Output the [x, y] coordinate of the center of the cell containing the given text.  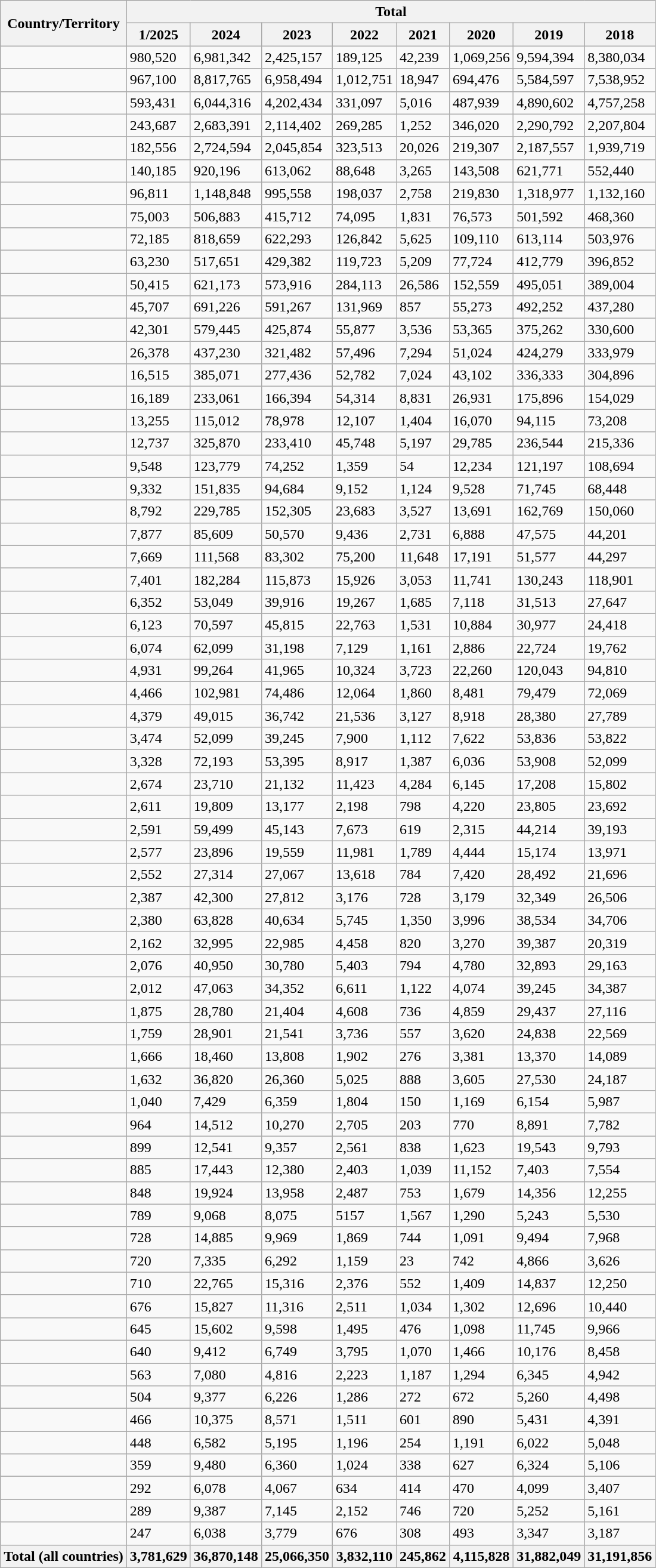
182,284 [225, 579]
121,197 [549, 466]
6,958,494 [297, 80]
838 [422, 1147]
627 [482, 1465]
96,811 [159, 193]
2,162 [159, 943]
143,508 [482, 171]
744 [422, 1238]
277,436 [297, 375]
640 [159, 1351]
3,620 [482, 1034]
12,737 [159, 443]
6,981,342 [225, 57]
6,360 [297, 1465]
9,377 [225, 1397]
1,531 [422, 625]
12,380 [297, 1170]
424,279 [549, 353]
1,789 [422, 852]
115,873 [297, 579]
8,891 [549, 1125]
9,594,394 [549, 57]
506,883 [225, 216]
15,174 [549, 852]
1,869 [364, 1238]
3,736 [364, 1034]
22,260 [482, 671]
24,838 [549, 1034]
17,443 [225, 1170]
308 [422, 1533]
3,407 [620, 1488]
22,724 [549, 647]
4,099 [549, 1488]
152,559 [482, 285]
284,113 [364, 285]
1,196 [364, 1443]
53,365 [482, 330]
2,731 [422, 534]
1,350 [422, 920]
389,004 [620, 285]
1,132,160 [620, 193]
23,692 [620, 807]
47,575 [549, 534]
7,420 [482, 875]
131,969 [364, 307]
9,793 [620, 1147]
21,541 [297, 1034]
3,381 [482, 1057]
330,600 [620, 330]
429,382 [297, 261]
9,480 [225, 1465]
2,207,804 [620, 125]
83,302 [297, 557]
45,143 [297, 829]
40,950 [225, 965]
2023 [297, 35]
4,067 [297, 1488]
2,376 [364, 1283]
10,176 [549, 1351]
495,051 [549, 285]
7,669 [159, 557]
2022 [364, 35]
2,012 [159, 988]
5,161 [620, 1511]
31,191,856 [620, 1556]
476 [422, 1329]
331,097 [364, 103]
2018 [620, 35]
24,187 [620, 1079]
6,352 [159, 602]
746 [422, 1511]
3,474 [159, 739]
41,965 [297, 671]
31,513 [549, 602]
8,458 [620, 1351]
30,780 [297, 965]
6,044,316 [225, 103]
54,314 [364, 398]
613,062 [297, 171]
17,208 [549, 784]
38,534 [549, 920]
591,267 [297, 307]
13,971 [620, 852]
7,877 [159, 534]
39,916 [297, 602]
7,401 [159, 579]
601 [422, 1420]
13,691 [482, 511]
72,069 [620, 693]
325,870 [225, 443]
4,780 [482, 965]
36,820 [225, 1079]
3,779 [297, 1533]
9,068 [225, 1215]
9,494 [549, 1238]
9,969 [297, 1238]
4,931 [159, 671]
8,481 [482, 693]
742 [482, 1261]
8,831 [422, 398]
5,260 [549, 1397]
8,792 [159, 511]
414 [422, 1488]
4,220 [482, 807]
4,115,828 [482, 1556]
4,608 [364, 1011]
94,684 [297, 489]
1,286 [364, 1397]
44,297 [620, 557]
57,496 [364, 353]
1,034 [422, 1306]
9,528 [482, 489]
43,102 [482, 375]
5,197 [422, 443]
74,252 [297, 466]
437,230 [225, 353]
219,830 [482, 193]
88,648 [364, 171]
1,685 [422, 602]
6,226 [297, 1397]
6,145 [482, 784]
5,625 [422, 239]
621,173 [225, 285]
4,498 [620, 1397]
20,026 [422, 148]
13,808 [297, 1057]
6,074 [159, 647]
2,380 [159, 920]
4,458 [364, 943]
102,981 [225, 693]
7,554 [620, 1170]
39,193 [620, 829]
5,243 [549, 1215]
1,409 [482, 1283]
4,816 [297, 1374]
19,543 [549, 1147]
7,622 [482, 739]
3,127 [422, 716]
3,605 [482, 1079]
15,926 [364, 579]
25,066,350 [297, 1556]
1,466 [482, 1351]
470 [482, 1488]
1/2025 [159, 35]
21,404 [297, 1011]
59,499 [225, 829]
784 [422, 875]
31,198 [297, 647]
396,852 [620, 261]
11,648 [422, 557]
552 [422, 1283]
890 [482, 1420]
1,860 [422, 693]
1,875 [159, 1011]
32,995 [225, 943]
32,893 [549, 965]
9,152 [364, 489]
6,611 [364, 988]
123,779 [225, 466]
2,886 [482, 647]
189,125 [364, 57]
272 [422, 1397]
13,958 [297, 1193]
94,810 [620, 671]
6,123 [159, 625]
6,359 [297, 1102]
21,536 [364, 716]
2024 [225, 35]
885 [159, 1170]
10,440 [620, 1306]
18,460 [225, 1057]
12,107 [364, 421]
292 [159, 1488]
119,723 [364, 261]
487,939 [482, 103]
23,805 [549, 807]
45,748 [364, 443]
15,316 [297, 1283]
1,098 [482, 1329]
27,314 [225, 875]
694,476 [482, 80]
45,707 [159, 307]
2,561 [364, 1147]
338 [422, 1465]
2,591 [159, 829]
14,512 [225, 1125]
26,586 [422, 285]
1,148,848 [225, 193]
920,196 [225, 171]
1,012,751 [364, 80]
5,106 [620, 1465]
55,273 [482, 307]
76,573 [482, 216]
3,795 [364, 1351]
19,762 [620, 647]
12,696 [549, 1306]
140,185 [159, 171]
1,091 [482, 1238]
8,918 [482, 716]
3,723 [422, 671]
11,423 [364, 784]
14,837 [549, 1283]
3,832,110 [364, 1556]
1,169 [482, 1102]
Total (all countries) [64, 1556]
1,511 [364, 1420]
794 [422, 965]
2,611 [159, 807]
4,859 [482, 1011]
504 [159, 1397]
11,316 [297, 1306]
2,683,391 [225, 125]
7,403 [549, 1170]
359 [159, 1465]
3,626 [620, 1261]
111,568 [225, 557]
12,064 [364, 693]
16,515 [159, 375]
29,785 [482, 443]
6,345 [549, 1374]
47,063 [225, 988]
63,828 [225, 920]
68,448 [620, 489]
27,812 [297, 897]
11,745 [549, 1329]
26,931 [482, 398]
770 [482, 1125]
19,809 [225, 807]
8,917 [364, 761]
789 [159, 1215]
336,333 [549, 375]
22,765 [225, 1283]
2,758 [422, 193]
Total [391, 12]
27,789 [620, 716]
798 [422, 807]
4,074 [482, 988]
1,069,256 [482, 57]
2,674 [159, 784]
22,985 [297, 943]
7,335 [225, 1261]
10,884 [482, 625]
493 [482, 1533]
23,683 [364, 511]
2,487 [364, 1193]
468,360 [620, 216]
6,324 [549, 1465]
346,020 [482, 125]
4,444 [482, 852]
2,114,402 [297, 125]
2,290,792 [549, 125]
29,437 [549, 1011]
53,908 [549, 761]
12,255 [620, 1193]
20,319 [620, 943]
3,328 [159, 761]
1,902 [364, 1057]
466 [159, 1420]
8,075 [297, 1215]
8,571 [297, 1420]
573,916 [297, 285]
203 [422, 1125]
6,888 [482, 534]
27,116 [620, 1011]
254 [422, 1443]
9,387 [225, 1511]
11,981 [364, 852]
4,866 [549, 1261]
27,067 [297, 875]
151,835 [225, 489]
448 [159, 1443]
9,436 [364, 534]
130,243 [549, 579]
118,901 [620, 579]
4,757,258 [620, 103]
964 [159, 1125]
710 [159, 1283]
2020 [482, 35]
7,129 [364, 647]
229,785 [225, 511]
39,387 [549, 943]
557 [422, 1034]
28,492 [549, 875]
78,978 [297, 421]
412,779 [549, 261]
3,179 [482, 897]
7,538,952 [620, 80]
15,802 [620, 784]
736 [422, 1011]
22,763 [364, 625]
9,357 [297, 1147]
2,045,854 [297, 148]
243,687 [159, 125]
21,696 [620, 875]
2019 [549, 35]
162,769 [549, 511]
4,202,434 [297, 103]
74,486 [297, 693]
73,208 [620, 421]
15,827 [225, 1306]
26,378 [159, 353]
72,193 [225, 761]
36,742 [297, 716]
182,556 [159, 148]
233,061 [225, 398]
6,154 [549, 1102]
13,370 [549, 1057]
26,506 [620, 897]
1,318,977 [549, 193]
1,191 [482, 1443]
848 [159, 1193]
5,025 [364, 1079]
3,187 [620, 1533]
3,265 [422, 171]
4,942 [620, 1374]
79,479 [549, 693]
6,036 [482, 761]
15,602 [225, 1329]
2,387 [159, 897]
415,712 [297, 216]
13,618 [364, 875]
7,145 [297, 1511]
2,076 [159, 965]
3,053 [422, 579]
967,100 [159, 80]
6,749 [297, 1351]
12,234 [482, 466]
437,280 [620, 307]
269,285 [364, 125]
1,679 [482, 1193]
857 [422, 307]
247 [159, 1533]
1,159 [364, 1261]
5,195 [297, 1443]
1,040 [159, 1102]
51,577 [549, 557]
233,410 [297, 443]
7,782 [620, 1125]
108,694 [620, 466]
28,380 [549, 716]
14,089 [620, 1057]
1,252 [422, 125]
6,292 [297, 1261]
622,293 [297, 239]
22,569 [620, 1034]
385,071 [225, 375]
2,577 [159, 852]
4,379 [159, 716]
63,230 [159, 261]
1,290 [482, 1215]
42,239 [422, 57]
6,022 [549, 1443]
1,939,719 [620, 148]
5,584,597 [549, 80]
23,710 [225, 784]
425,874 [297, 330]
34,706 [620, 920]
94,115 [549, 421]
1,070 [422, 1351]
14,356 [549, 1193]
492,252 [549, 307]
899 [159, 1147]
593,431 [159, 103]
74,095 [364, 216]
621,771 [549, 171]
276 [422, 1057]
517,651 [225, 261]
3,176 [364, 897]
888 [422, 1079]
34,387 [620, 988]
53,395 [297, 761]
10,324 [364, 671]
503,976 [620, 239]
4,890,602 [549, 103]
3,781,629 [159, 1556]
7,118 [482, 602]
28,780 [225, 1011]
995,558 [297, 193]
50,415 [159, 285]
24,418 [620, 625]
154,029 [620, 398]
16,070 [482, 421]
5,403 [364, 965]
75,200 [364, 557]
4,391 [620, 1420]
245,862 [422, 1556]
1,294 [482, 1374]
9,548 [159, 466]
77,724 [482, 261]
5,745 [364, 920]
54 [422, 466]
12,250 [620, 1283]
7,024 [422, 375]
2,511 [364, 1306]
1,187 [422, 1374]
818,659 [225, 239]
75,003 [159, 216]
672 [482, 1397]
85,609 [225, 534]
150 [422, 1102]
27,530 [549, 1079]
1,831 [422, 216]
5,530 [620, 1215]
2,223 [364, 1374]
12,541 [225, 1147]
5,048 [620, 1443]
9,966 [620, 1329]
7,294 [422, 353]
99,264 [225, 671]
333,979 [620, 353]
26,360 [297, 1079]
980,520 [159, 57]
1,039 [422, 1170]
34,352 [297, 988]
28,901 [225, 1034]
3,536 [422, 330]
5,252 [549, 1511]
645 [159, 1329]
236,544 [549, 443]
31,882,049 [549, 1556]
126,842 [364, 239]
44,201 [620, 534]
71,745 [549, 489]
44,214 [549, 829]
40,634 [297, 920]
Country/Territory [64, 23]
62,099 [225, 647]
5157 [364, 1215]
1,161 [422, 647]
32,349 [549, 897]
5,209 [422, 261]
10,270 [297, 1125]
1,759 [159, 1034]
323,513 [364, 148]
9,598 [297, 1329]
691,226 [225, 307]
115,012 [225, 421]
2,705 [364, 1125]
1,623 [482, 1147]
8,380,034 [620, 57]
753 [422, 1193]
613,114 [549, 239]
2,425,157 [297, 57]
219,307 [482, 148]
820 [422, 943]
23,896 [225, 852]
53,822 [620, 739]
49,015 [225, 716]
2,315 [482, 829]
1,495 [364, 1329]
14,885 [225, 1238]
1,024 [364, 1465]
29,163 [620, 965]
152,305 [297, 511]
5,987 [620, 1102]
51,024 [482, 353]
304,896 [620, 375]
9,332 [159, 489]
563 [159, 1374]
109,110 [482, 239]
21,132 [297, 784]
27,647 [620, 602]
198,037 [364, 193]
45,815 [297, 625]
1,359 [364, 466]
120,043 [549, 671]
16,189 [159, 398]
7,080 [225, 1374]
42,301 [159, 330]
53,049 [225, 602]
166,394 [297, 398]
50,570 [297, 534]
289 [159, 1511]
1,124 [422, 489]
9,412 [225, 1351]
19,924 [225, 1193]
634 [364, 1488]
7,900 [364, 739]
2,152 [364, 1511]
8,817,765 [225, 80]
10,375 [225, 1420]
72,185 [159, 239]
3,270 [482, 943]
1,632 [159, 1079]
579,445 [225, 330]
1,804 [364, 1102]
42,300 [225, 897]
2,552 [159, 875]
6,078 [225, 1488]
175,896 [549, 398]
2,403 [364, 1170]
17,191 [482, 557]
1,387 [422, 761]
1,122 [422, 988]
18,947 [422, 80]
1,404 [422, 421]
5,016 [422, 103]
1,666 [159, 1057]
150,060 [620, 511]
5,431 [549, 1420]
11,152 [482, 1170]
3,347 [549, 1533]
1,112 [422, 739]
1,302 [482, 1306]
13,177 [297, 807]
55,877 [364, 330]
4,466 [159, 693]
2,198 [364, 807]
2021 [422, 35]
19,267 [364, 602]
6,038 [225, 1533]
7,673 [364, 829]
2,187,557 [549, 148]
30,977 [549, 625]
11,741 [482, 579]
52,782 [364, 375]
1,567 [422, 1215]
3,527 [422, 511]
53,836 [549, 739]
552,440 [620, 171]
19,559 [297, 852]
7,429 [225, 1102]
4,284 [422, 784]
501,592 [549, 216]
23 [422, 1261]
3,996 [482, 920]
70,597 [225, 625]
36,870,148 [225, 1556]
7,968 [620, 1238]
619 [422, 829]
321,482 [297, 353]
2,724,594 [225, 148]
13,255 [159, 421]
6,582 [225, 1443]
375,262 [549, 330]
215,336 [620, 443]
